Return [x, y] of the center of cell containing provided text 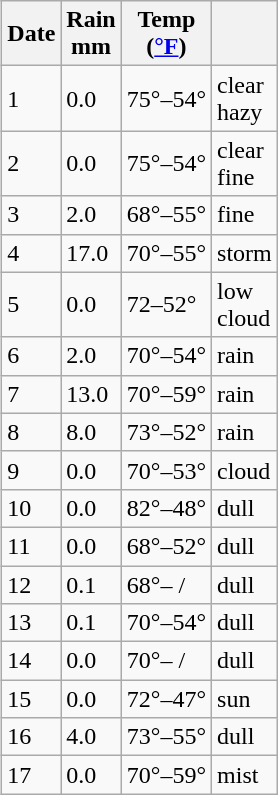
73°–55° [166, 737]
1 [32, 98]
clearhazy [245, 98]
Date [32, 34]
13 [32, 623]
70°– / [166, 661]
70°–55° [166, 253]
storm [245, 253]
7 [32, 394]
4 [32, 253]
14 [32, 661]
17 [32, 775]
72°–47° [166, 699]
68°– / [166, 585]
68°–52° [166, 546]
fine [245, 215]
mist [245, 775]
5 [32, 304]
15 [32, 699]
2 [32, 164]
70°–53° [166, 470]
11 [32, 546]
12 [32, 585]
10 [32, 508]
82°–48° [166, 508]
3 [32, 215]
13.0 [91, 394]
8.0 [91, 432]
9 [32, 470]
73°–52° [166, 432]
6 [32, 356]
sun [245, 699]
Rainmm [91, 34]
16 [32, 737]
cloud [245, 470]
8 [32, 432]
clearfine [245, 164]
4.0 [91, 737]
Temp(°F) [166, 34]
17.0 [91, 253]
72–52° [166, 304]
lowcloud [245, 304]
68°–55° [166, 215]
